Locate the cell with the specified text and output its (x, y) center coordinate. 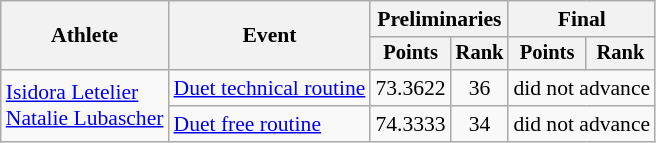
Final (582, 19)
Event (269, 36)
74.3333 (410, 124)
Isidora LetelierNatalie Lubascher (85, 106)
Athlete (85, 36)
Duet free routine (269, 124)
36 (480, 88)
Preliminaries (439, 19)
34 (480, 124)
73.3622 (410, 88)
Duet technical routine (269, 88)
